Return the [x, y] coordinate for the center point of the cell that contains the specified text.  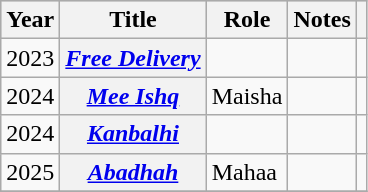
Notes [322, 20]
Year [30, 20]
Kanbalhi [133, 134]
Role [247, 20]
Abadhah [133, 172]
Maisha [247, 96]
Mahaa [247, 172]
2023 [30, 58]
2025 [30, 172]
Title [133, 20]
Free Delivery [133, 58]
Mee Ishq [133, 96]
